Capture the cell that displays the provided text and extract its [X, Y] central coordinate. 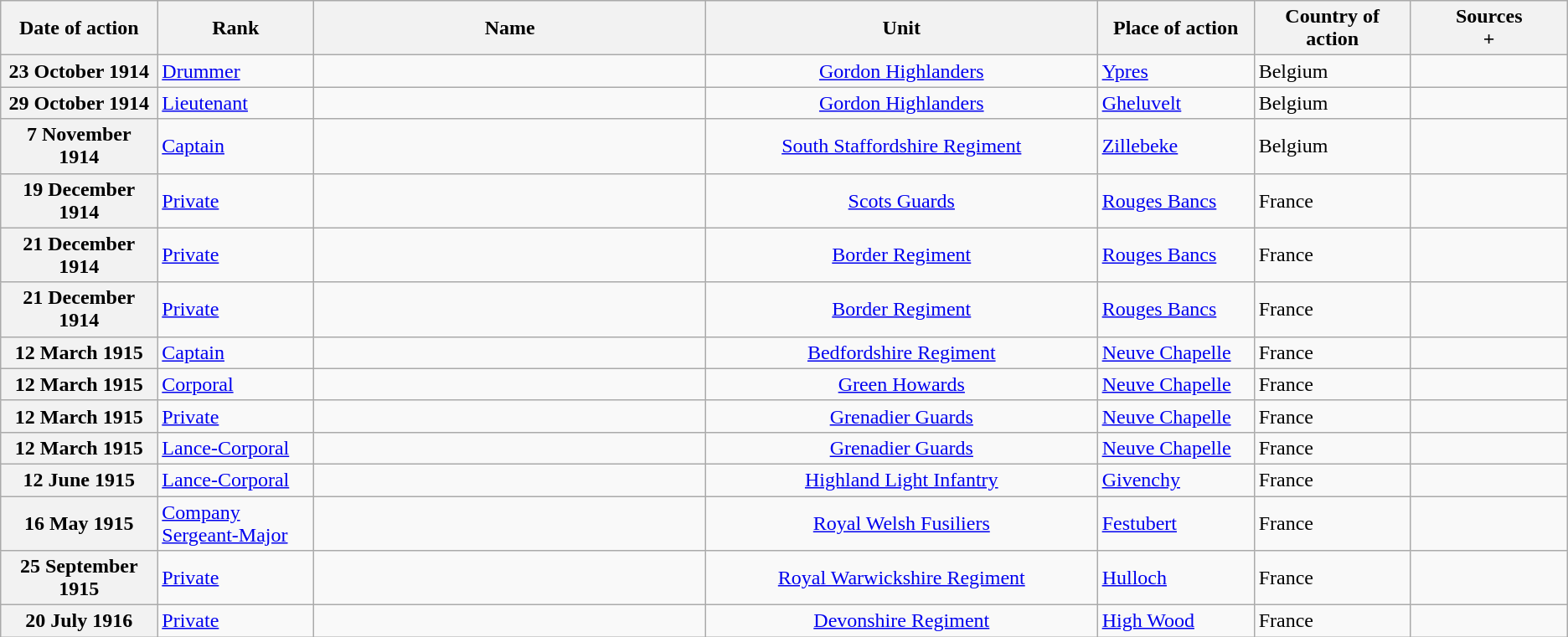
Sources+ [1489, 28]
19 December 1914 [79, 201]
Royal Warwickshire Regiment [901, 578]
Scots Guards [901, 201]
Hulloch [1176, 578]
Unit [901, 28]
Bedfordshire Regiment [901, 352]
Givenchy [1176, 480]
Rank [236, 28]
Green Howards [901, 384]
Corporal [236, 384]
Gheluvelt [1176, 103]
Name [510, 28]
Festubert [1176, 522]
Highland Light Infantry [901, 480]
Zillebeke [1176, 146]
Lieutenant [236, 103]
South Staffordshire Regiment [901, 146]
23 October 1914 [79, 71]
25 September 1915 [79, 578]
Country of action [1332, 28]
12 June 1915 [79, 480]
Place of action [1176, 28]
Company Sergeant-Major [236, 522]
Royal Welsh Fusiliers [901, 522]
7 November 1914 [79, 146]
Drummer [236, 71]
16 May 1915 [79, 522]
20 July 1916 [79, 621]
Devonshire Regiment [901, 621]
Ypres [1176, 71]
High Wood [1176, 621]
Date of action [79, 28]
29 October 1914 [79, 103]
